Output the [x, y] coordinate of the center of the cell containing the given text.  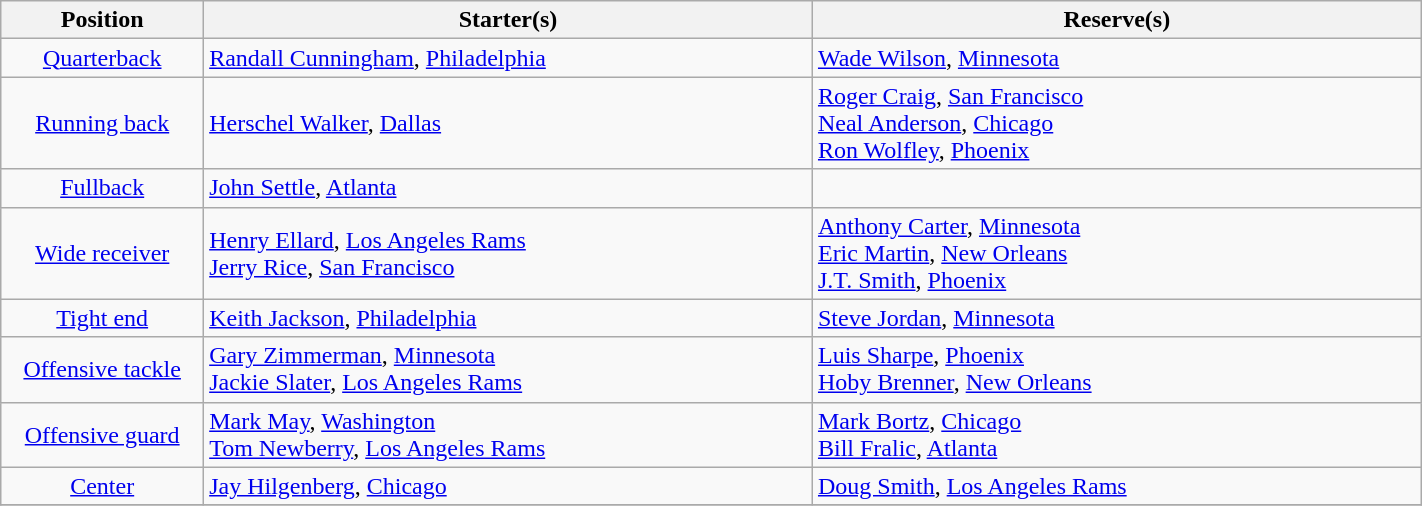
Jay Hilgenberg, Chicago [508, 486]
Offensive guard [102, 434]
Anthony Carter, Minnesota Eric Martin, New Orleans J.T. Smith, Phoenix [1116, 253]
Keith Jackson, Philadelphia [508, 318]
Doug Smith, Los Angeles Rams [1116, 486]
Center [102, 486]
Roger Craig, San Francisco Neal Anderson, Chicago Ron Wolfley, Phoenix [1116, 123]
Running back [102, 123]
Tight end [102, 318]
Luis Sharpe, Phoenix Hoby Brenner, New Orleans [1116, 370]
Position [102, 20]
Wide receiver [102, 253]
Mark Bortz, Chicago Bill Fralic, Atlanta [1116, 434]
Starter(s) [508, 20]
Herschel Walker, Dallas [508, 123]
Offensive tackle [102, 370]
Reserve(s) [1116, 20]
Fullback [102, 188]
Gary Zimmerman, Minnesota Jackie Slater, Los Angeles Rams [508, 370]
Quarterback [102, 58]
John Settle, Atlanta [508, 188]
Wade Wilson, Minnesota [1116, 58]
Henry Ellard, Los Angeles Rams Jerry Rice, San Francisco [508, 253]
Mark May, Washington Tom Newberry, Los Angeles Rams [508, 434]
Randall Cunningham, Philadelphia [508, 58]
Steve Jordan, Minnesota [1116, 318]
